Return the (X, Y) coordinate for the center point of the cell that contains the specified text.  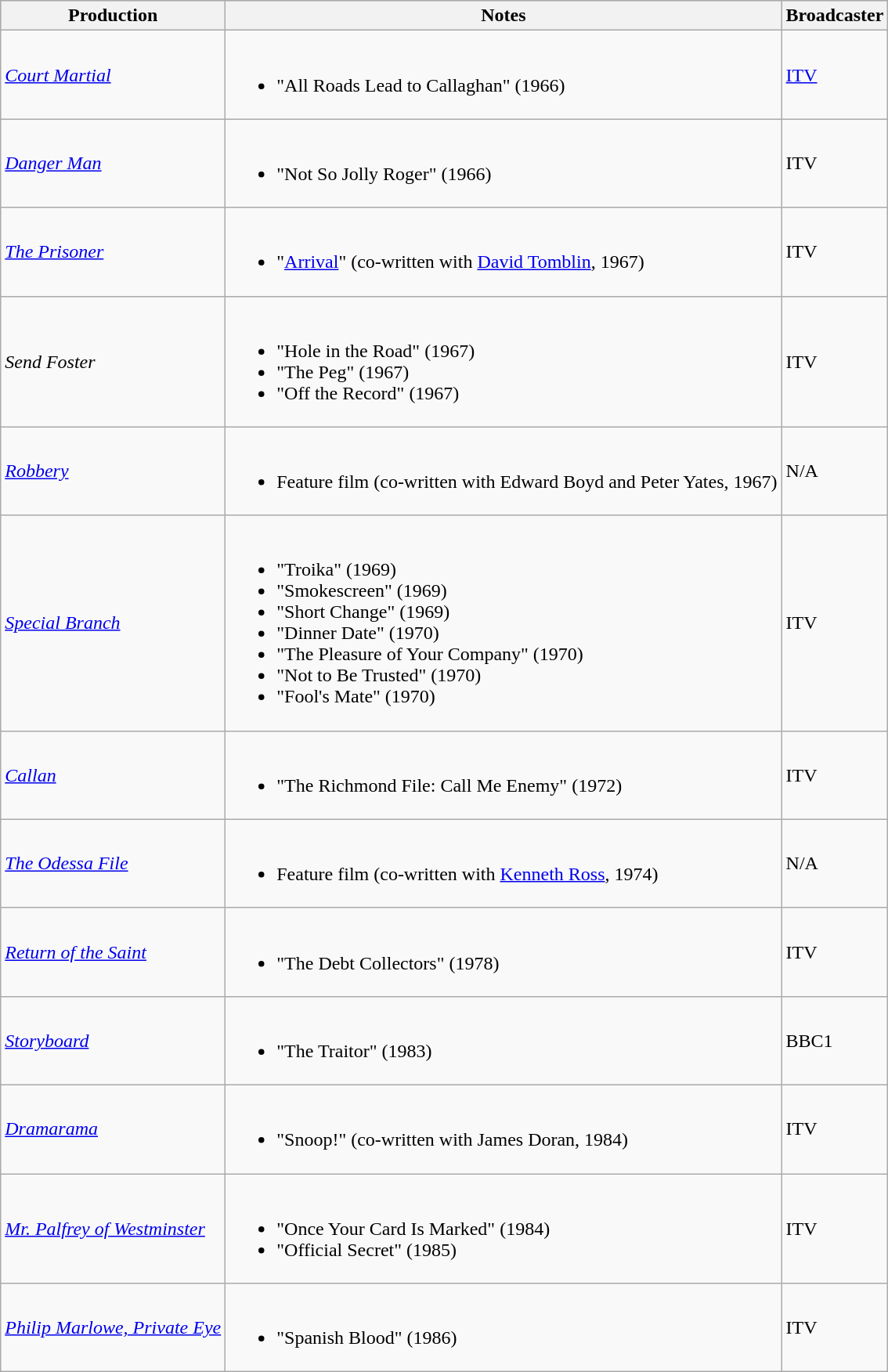
Court Martial (113, 75)
Special Branch (113, 623)
"Hole in the Road" (1967)"The Peg" (1967)"Off the Record" (1967) (504, 362)
Send Foster (113, 362)
"All Roads Lead to Callaghan" (1966) (504, 75)
"Arrival" (co-written with David Tomblin, 1967) (504, 252)
Notes (504, 16)
Mr. Palfrey of Westminster (113, 1228)
"Snoop!" (co-written with James Doran, 1984) (504, 1129)
Feature film (co-written with Edward Boyd and Peter Yates, 1967) (504, 471)
Philip Marlowe, Private Eye (113, 1328)
Feature film (co-written with Kenneth Ross, 1974) (504, 863)
Production (113, 16)
"The Debt Collectors" (1978) (504, 952)
Storyboard (113, 1040)
Robbery (113, 471)
Return of the Saint (113, 952)
"Spanish Blood" (1986) (504, 1328)
Callan (113, 775)
The Prisoner (113, 252)
Broadcaster (835, 16)
BBC1 (835, 1040)
Danger Man (113, 163)
Dramarama (113, 1129)
"Once Your Card Is Marked" (1984)"Official Secret" (1985) (504, 1228)
"The Traitor" (1983) (504, 1040)
"Not So Jolly Roger" (1966) (504, 163)
"The Richmond File: Call Me Enemy" (1972) (504, 775)
The Odessa File (113, 863)
